Provide the (X, Y) coordinate of the cell's center where the given text is located.  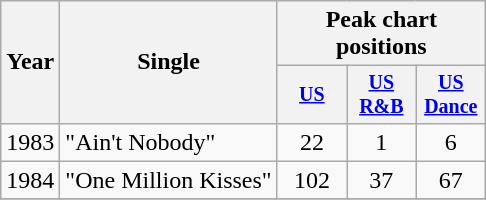
Peak chart positions (381, 34)
Single (168, 62)
22 (312, 142)
1983 (30, 142)
USDance (450, 94)
37 (382, 180)
"One Million Kisses" (168, 180)
1984 (30, 180)
Year (30, 62)
"Ain't Nobody" (168, 142)
1 (382, 142)
USR&B (382, 94)
6 (450, 142)
US (312, 94)
102 (312, 180)
67 (450, 180)
